Return the [X, Y] coordinate for the center point of the cell that contains the specified text.  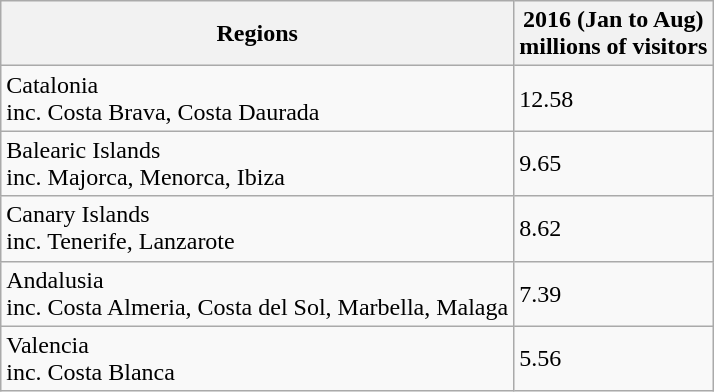
2016 (Jan to Aug) millions of visitors [614, 34]
8.62 [614, 228]
5.56 [614, 358]
9.65 [614, 164]
Balearic Islands inc. Majorca, Menorca, Ibiza [258, 164]
Regions [258, 34]
Catalonia inc. Costa Brava, Costa Daurada [258, 98]
12.58 [614, 98]
Canary Islands inc. Tenerife, Lanzarote [258, 228]
Valencia inc. Costa Blanca [258, 358]
7.39 [614, 294]
Andalusia inc. Costa Almeria, Costa del Sol, Marbella, Malaga [258, 294]
